Locate the cell with the specified text and output its [X, Y] center coordinate. 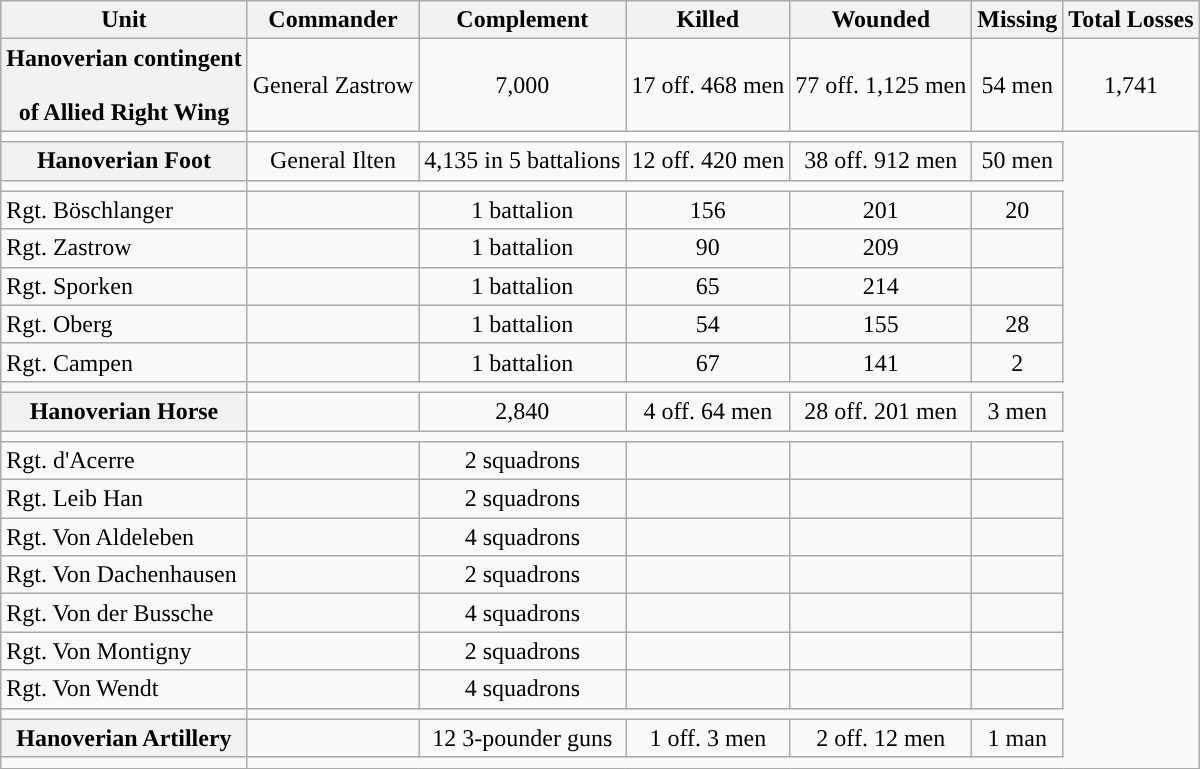
2,840 [522, 411]
Rgt. Böschlanger [124, 210]
12 off. 420 men [708, 161]
General Zastrow [333, 85]
54 [708, 324]
Rgt. d'Acerre [124, 461]
1 off. 3 men [708, 738]
4,135 in 5 battalions [522, 161]
3 men [1018, 411]
Rgt. Leib Han [124, 499]
155 [881, 324]
Killed [708, 20]
4 off. 64 men [708, 411]
Rgt. Von der Bussche [124, 613]
General Ilten [333, 161]
209 [881, 248]
Rgt. Zastrow [124, 248]
Hanoverian Horse [124, 411]
17 off. 468 men [708, 85]
Hanoverian Foot [124, 161]
65 [708, 286]
214 [881, 286]
2 off. 12 men [881, 738]
Unit [124, 20]
Hanoverian Artillery [124, 738]
Hanoverian contingentof Allied Right Wing [124, 85]
38 off. 912 men [881, 161]
Commander [333, 20]
Total Losses [1131, 20]
28 off. 201 men [881, 411]
Complement [522, 20]
Rgt. Von Montigny [124, 651]
28 [1018, 324]
77 off. 1,125 men [881, 85]
156 [708, 210]
54 men [1018, 85]
Wounded [881, 20]
141 [881, 362]
7,000 [522, 85]
12 3-pounder guns [522, 738]
50 men [1018, 161]
Missing [1018, 20]
1 man [1018, 738]
90 [708, 248]
1,741 [1131, 85]
Rgt. Campen [124, 362]
67 [708, 362]
201 [881, 210]
Rgt. Von Dachenhausen [124, 575]
Rgt. Oberg [124, 324]
Rgt. Von Aldeleben [124, 537]
Rgt. Sporken [124, 286]
20 [1018, 210]
2 [1018, 362]
Rgt. Von Wendt [124, 689]
